Locate the cell with the specified text and output its (x, y) center coordinate. 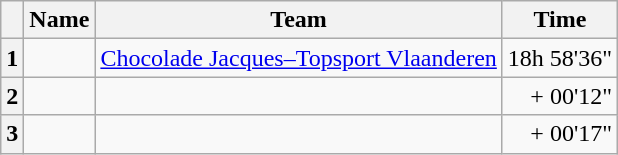
+ 00'12" (560, 96)
Time (560, 20)
18h 58'36" (560, 58)
Team (298, 20)
+ 00'17" (560, 134)
2 (12, 96)
Name (60, 20)
3 (12, 134)
1 (12, 58)
Chocolade Jacques–Topsport Vlaanderen (298, 58)
